For the text-containing cell, return its midpoint in [X, Y] coordinate format. 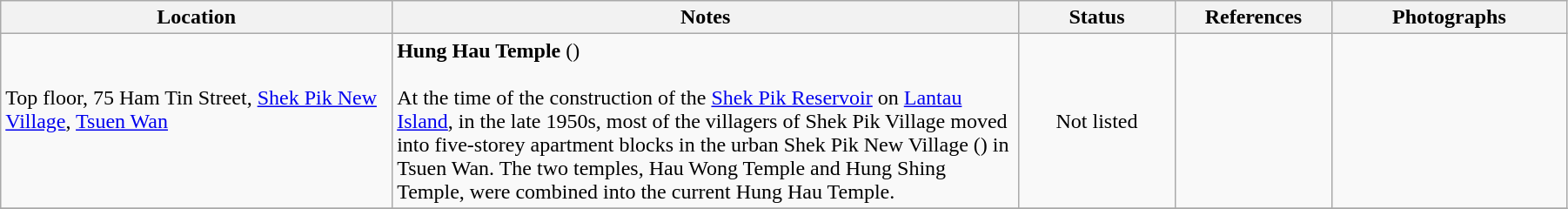
Location [197, 17]
Not listed [1097, 121]
Photographs [1449, 17]
References [1253, 17]
Notes [706, 17]
Status [1097, 17]
Top floor, 75 Ham Tin Street, Shek Pik New Village, Tsuen Wan [197, 121]
